Determine the [X, Y] coordinate at the center of the cell enclosing the given text.  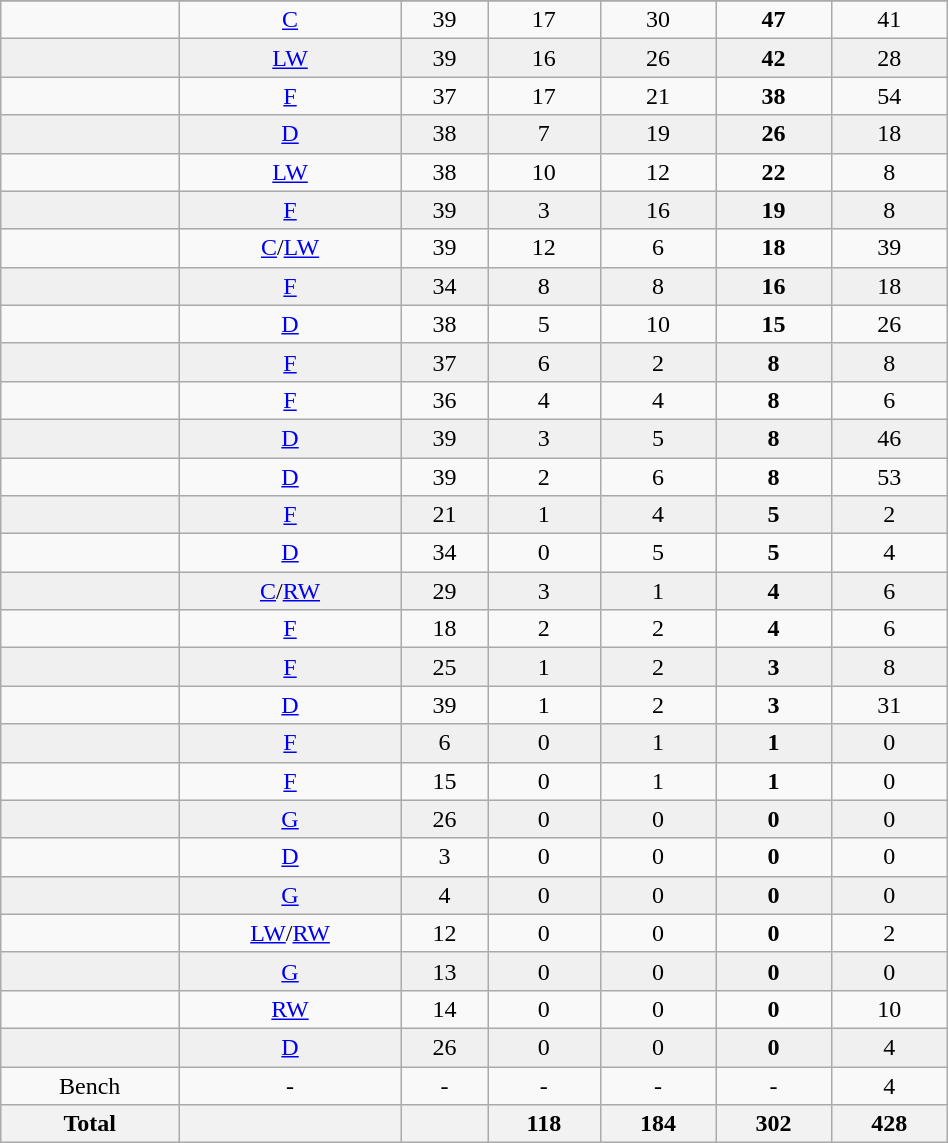
42 [774, 58]
118 [544, 1124]
13 [444, 971]
14 [444, 1009]
Total [90, 1124]
C [290, 20]
53 [889, 477]
31 [889, 705]
LW/RW [290, 933]
46 [889, 438]
184 [658, 1124]
41 [889, 20]
54 [889, 96]
36 [444, 400]
25 [444, 667]
28 [889, 58]
RW [290, 1009]
30 [658, 20]
29 [444, 591]
22 [774, 172]
7 [544, 134]
Bench [90, 1085]
C/LW [290, 248]
47 [774, 20]
302 [774, 1124]
C/RW [290, 591]
428 [889, 1124]
